Return (X, Y) of the center of cell containing provided text 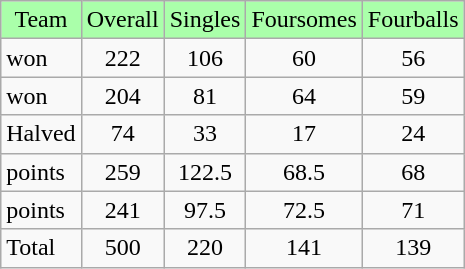
Fourballs (413, 20)
204 (122, 96)
139 (413, 248)
122.5 (205, 172)
24 (413, 134)
59 (413, 96)
74 (122, 134)
106 (205, 58)
259 (122, 172)
64 (304, 96)
500 (122, 248)
33 (205, 134)
220 (205, 248)
Overall (122, 20)
17 (304, 134)
60 (304, 58)
Team (41, 20)
Singles (205, 20)
72.5 (304, 210)
Foursomes (304, 20)
81 (205, 96)
Total (41, 248)
Halved (41, 134)
241 (122, 210)
68 (413, 172)
222 (122, 58)
56 (413, 58)
141 (304, 248)
71 (413, 210)
97.5 (205, 210)
68.5 (304, 172)
